Detect which cell encompasses the target text, then output its (X, Y) center coordinate. 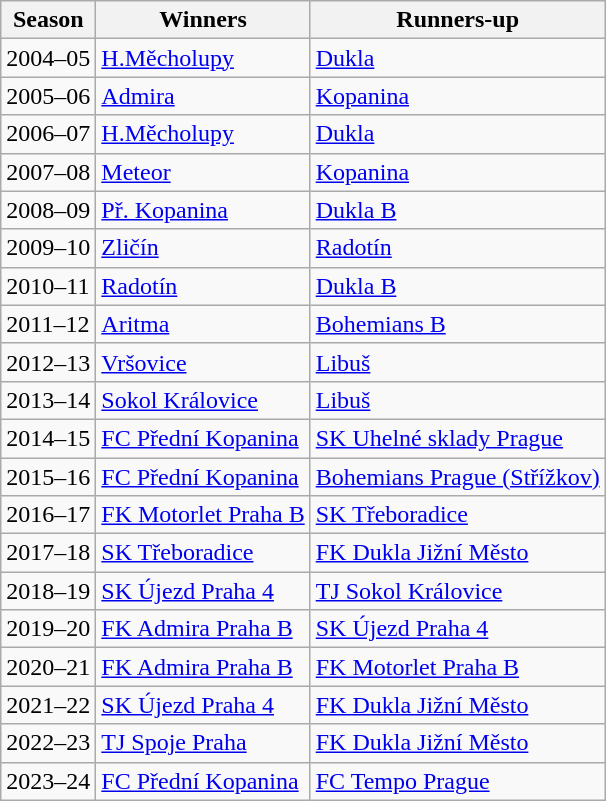
FC Tempo Prague (458, 781)
Admira (203, 96)
Bohemians B (458, 324)
2021–22 (48, 705)
SK Uhelné sklady Prague (458, 438)
2013–14 (48, 400)
2008–09 (48, 210)
2014–15 (48, 438)
2019–20 (48, 629)
2018–19 (48, 591)
Runners-up (458, 20)
2012–13 (48, 362)
2016–17 (48, 515)
2009–10 (48, 248)
Zličín (203, 248)
2004–05 (48, 58)
TJ Sokol Královice (458, 591)
TJ Spoje Praha (203, 743)
Season (48, 20)
2011–12 (48, 324)
Winners (203, 20)
2017–18 (48, 553)
2023–24 (48, 781)
Bohemians Prague (Střížkov) (458, 477)
2015–16 (48, 477)
2007–08 (48, 172)
Sokol Královice (203, 400)
Meteor (203, 172)
2020–21 (48, 667)
Vršovice (203, 362)
Př. Kopanina (203, 210)
2022–23 (48, 743)
2006–07 (48, 134)
Aritma (203, 324)
2010–11 (48, 286)
2005–06 (48, 96)
